Find where the given text appears and provide that cell's center as [x, y] coordinate. 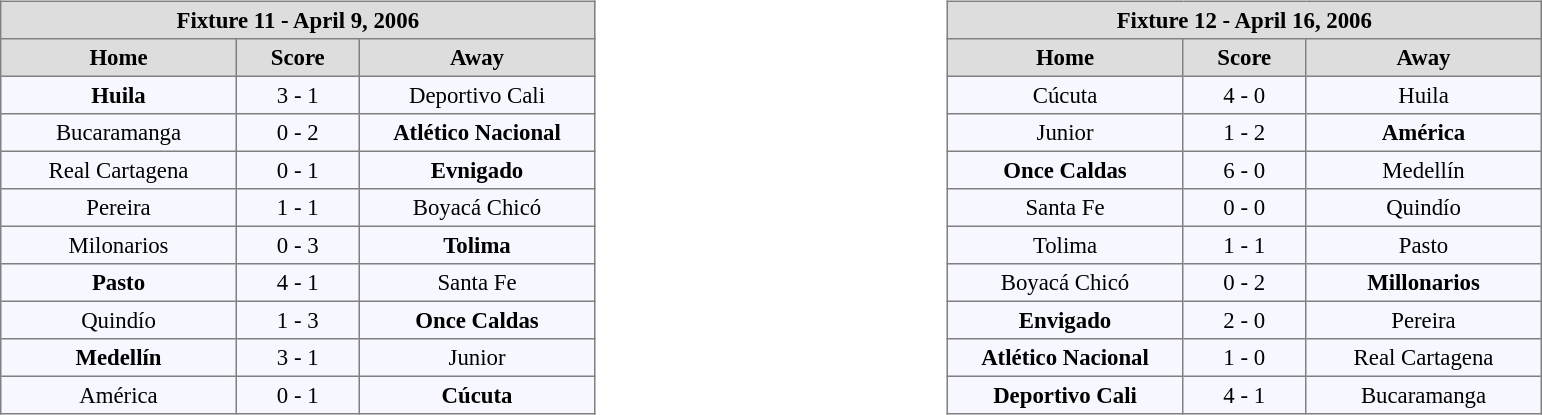
Fixture 11 - April 9, 2006 [298, 20]
1 - 0 [1244, 358]
Milonarios [119, 245]
1 - 3 [298, 320]
6 - 0 [1244, 170]
0 - 3 [298, 245]
2 - 0 [1244, 320]
Millonarios [1424, 283]
Evnigado [477, 170]
Envigado [1065, 320]
0 - 0 [1244, 208]
4 - 0 [1244, 95]
1 - 2 [1244, 133]
Fixture 12 - April 16, 2006 [1244, 20]
